Identify which cell holds the provided text, then report its [X, Y] central coordinate. 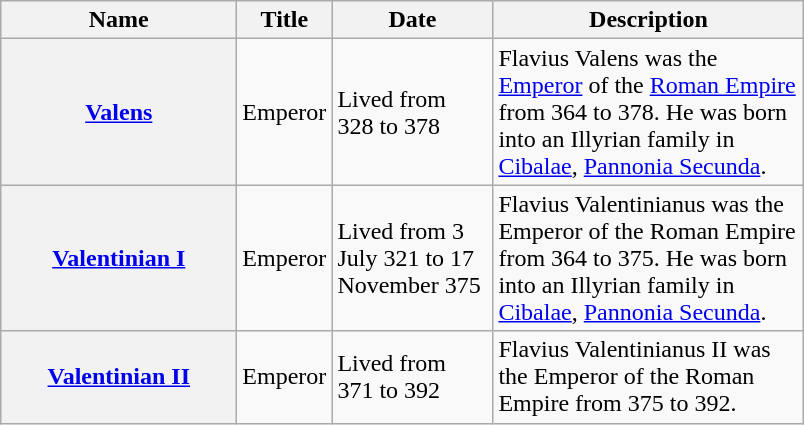
Lived from 371 to 392 [412, 377]
Lived from 3 July 321 to 17 November 375 [412, 258]
Valens [119, 112]
Description [648, 20]
Flavius Valentinianus II was the Emperor of the Roman Empire from 375 to 392. [648, 377]
Lived from 328 to 378 [412, 112]
Title [284, 20]
Valentinian II [119, 377]
Valentinian I [119, 258]
Flavius Valens was the Emperor of the Roman Empire from 364 to 378. He was born into an Illyrian family in Cibalae, Pannonia Secunda. [648, 112]
Date [412, 20]
Flavius Valentinianus was the Emperor of the Roman Empire from 364 to 375. He was born into an Illyrian family in Cibalae, Pannonia Secunda. [648, 258]
Name [119, 20]
